Search for the cell housing the specified text and yield its [x, y] center coordinate. 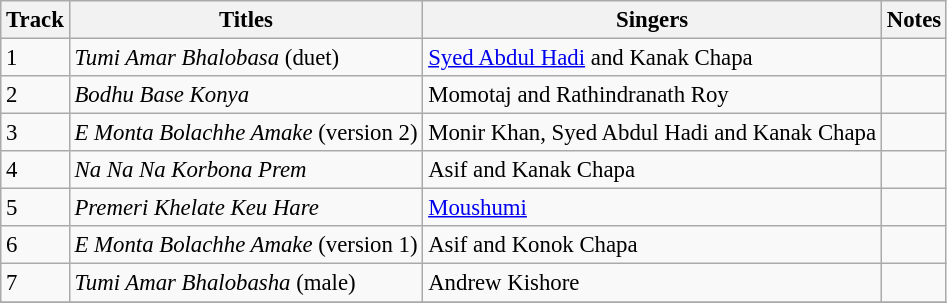
Moushumi [652, 208]
Premeri Khelate Keu Hare [246, 208]
Andrew Kishore [652, 283]
7 [35, 283]
Track [35, 20]
Notes [914, 20]
E Monta Bolachhe Amake (version 2) [246, 133]
6 [35, 245]
4 [35, 170]
Singers [652, 20]
Bodhu Base Konya [246, 95]
3 [35, 133]
Syed Abdul Hadi and Kanak Chapa [652, 58]
Asif and Kanak Chapa [652, 170]
Titles [246, 20]
1 [35, 58]
Momotaj and Rathindranath Roy [652, 95]
Tumi Amar Bhalobasa (duet) [246, 58]
Na Na Na Korbona Prem [246, 170]
Asif and Konok Chapa [652, 245]
Monir Khan, Syed Abdul Hadi and Kanak Chapa [652, 133]
E Monta Bolachhe Amake (version 1) [246, 245]
Tumi Amar Bhalobasha (male) [246, 283]
5 [35, 208]
2 [35, 95]
